Capture the cell that displays the provided text and extract its [x, y] central coordinate. 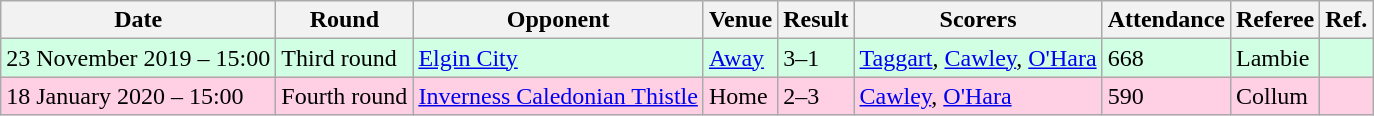
Away [740, 58]
Collum [1274, 96]
2–3 [816, 96]
Opponent [558, 20]
Venue [740, 20]
Elgin City [558, 58]
Fourth round [344, 96]
Cawley, O'Hara [978, 96]
Result [816, 20]
590 [1166, 96]
Home [740, 96]
Ref. [1346, 20]
Round [344, 20]
668 [1166, 58]
Inverness Caledonian Thistle [558, 96]
Third round [344, 58]
Taggart, Cawley, O'Hara [978, 58]
Lambie [1274, 58]
18 January 2020 – 15:00 [138, 96]
Date [138, 20]
23 November 2019 – 15:00 [138, 58]
Attendance [1166, 20]
Scorers [978, 20]
3–1 [816, 58]
Referee [1274, 20]
